Return (x, y) of the center of cell containing provided text 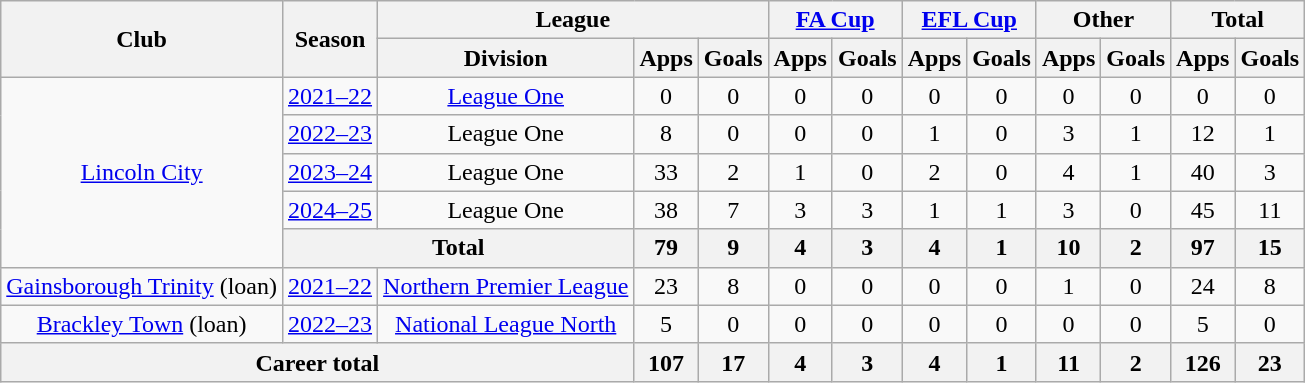
Brackley Town (loan) (142, 324)
40 (1203, 172)
126 (1203, 362)
Season (330, 39)
2024–25 (330, 210)
Other (1103, 20)
Northern Premier League (506, 286)
Career total (318, 362)
107 (666, 362)
15 (1270, 248)
Division (506, 58)
9 (733, 248)
12 (1203, 134)
79 (666, 248)
League (573, 20)
24 (1203, 286)
National League North (506, 324)
97 (1203, 248)
EFL Cup (969, 20)
38 (666, 210)
7 (733, 210)
10 (1068, 248)
FA Cup (835, 20)
Gainsborough Trinity (loan) (142, 286)
2023–24 (330, 172)
45 (1203, 210)
Lincoln City (142, 172)
33 (666, 172)
Club (142, 39)
17 (733, 362)
